Detect which cell encompasses the target text, then output its (X, Y) center coordinate. 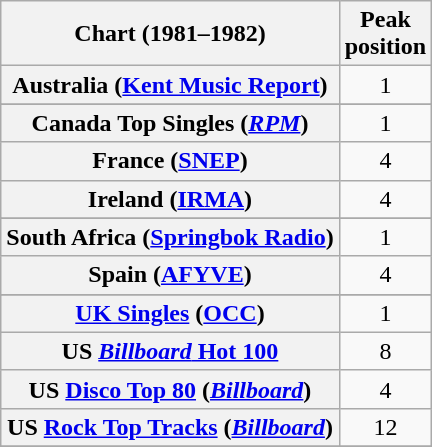
Australia (Kent Music Report) (170, 85)
Canada Top Singles (RPM) (170, 123)
Spain (AFYVE) (170, 275)
France (SNEP) (170, 161)
US Rock Top Tracks (Billboard) (170, 427)
12 (385, 427)
UK Singles (OCC) (170, 313)
Chart (1981–1982) (170, 34)
Peakposition (385, 34)
US Billboard Hot 100 (170, 351)
Ireland (IRMA) (170, 199)
8 (385, 351)
US Disco Top 80 (Billboard) (170, 389)
South Africa (Springbok Radio) (170, 237)
